Return the (x, y) coordinate for the center point of the cell that contains the specified text.  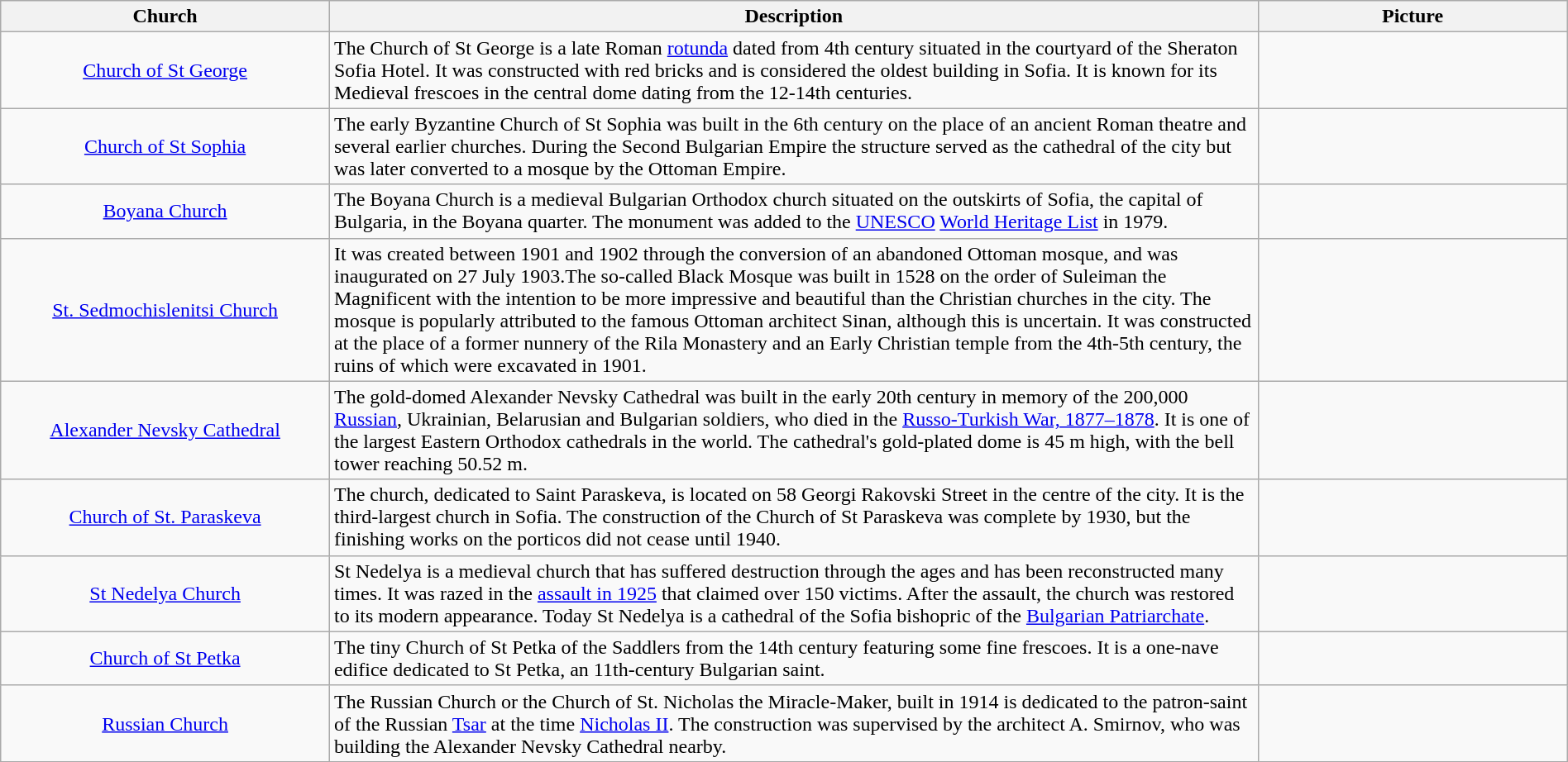
St Nedelya Church (165, 593)
Boyana Church (165, 212)
Russian Church (165, 723)
Church (165, 17)
Church of St Sophia (165, 146)
Church of St Petka (165, 658)
Church of St George (165, 70)
Alexander Nevsky Cathedral (165, 430)
St. Sedmochislenitsi Church (165, 309)
Description (794, 17)
Church of St. Paraskeva (165, 517)
Picture (1413, 17)
